Detect which cell encompasses the target text, then output its [x, y] center coordinate. 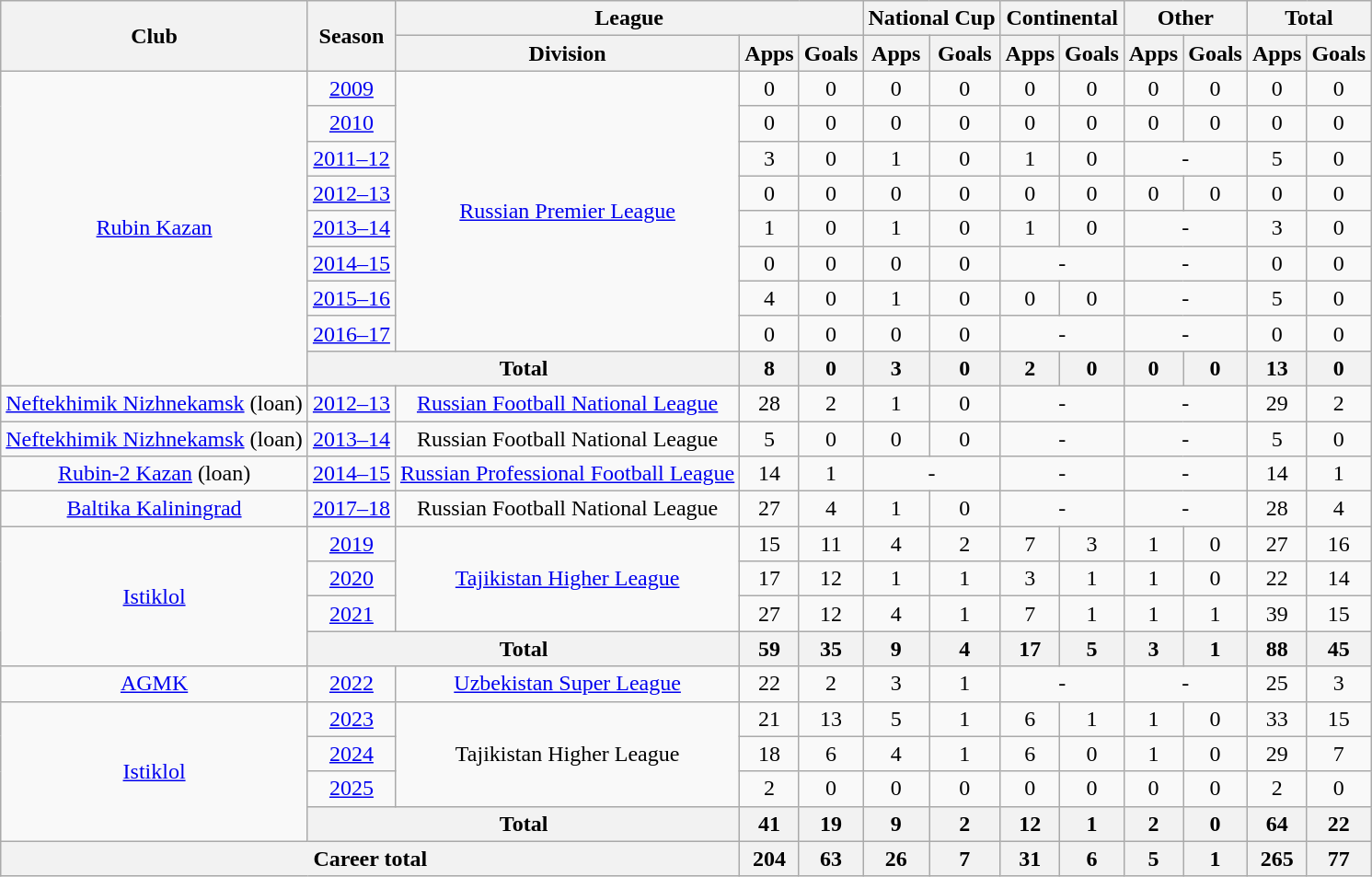
Division [567, 53]
2022 [352, 684]
41 [769, 824]
2023 [352, 719]
39 [1276, 614]
2015–16 [352, 298]
League [629, 18]
45 [1339, 649]
63 [831, 859]
Rubin-2 Kazan (loan) [155, 474]
Club [155, 36]
2025 [352, 789]
Russian Professional Football League [567, 474]
Rubin Kazan [155, 228]
35 [831, 649]
AGMK [155, 684]
Russian Premier League [567, 211]
26 [896, 859]
Continental [1062, 18]
2009 [352, 88]
77 [1339, 859]
2024 [352, 754]
64 [1276, 824]
2016–17 [352, 333]
25 [1276, 684]
31 [1030, 859]
21 [769, 719]
8 [769, 368]
Baltika Kaliningrad [155, 509]
88 [1276, 649]
2011–12 [352, 158]
204 [769, 859]
19 [831, 824]
33 [1276, 719]
18 [769, 754]
16 [1339, 544]
Season [352, 36]
Other [1185, 18]
National Cup [931, 18]
2010 [352, 123]
59 [769, 649]
2017–18 [352, 509]
265 [1276, 859]
2019 [352, 544]
Uzbekistan Super League [567, 684]
2020 [352, 579]
11 [831, 544]
Career total [370, 859]
2021 [352, 614]
